Extract the [X, Y] coordinate from the center of the cell holding the provided text.  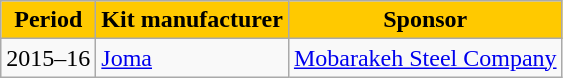
Period [48, 20]
Mobarakeh Steel Company [425, 58]
Sponsor [425, 20]
Joma [192, 58]
Kit manufacturer [192, 20]
2015–16 [48, 58]
